Provide the (x, y) coordinate of the cell's center where the given text is located.  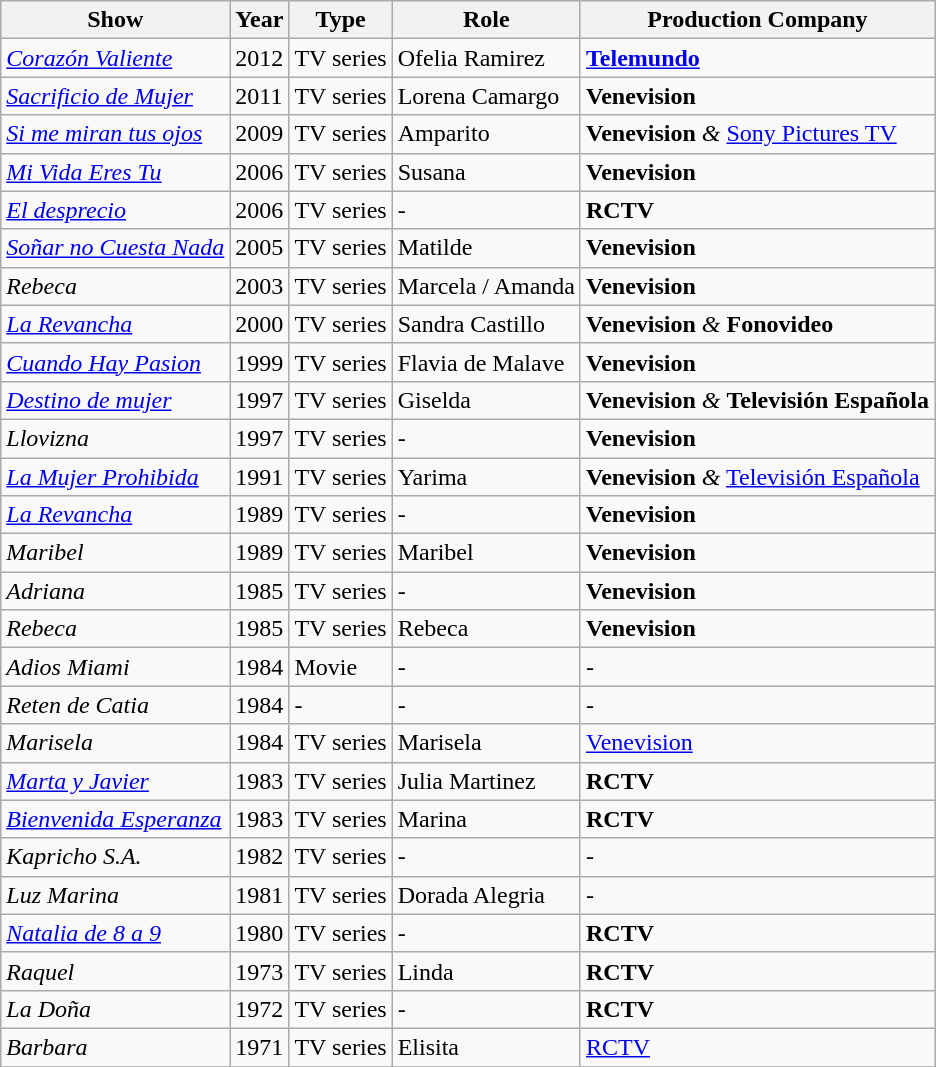
2000 (260, 324)
1982 (260, 857)
Giselda (486, 400)
Marina (486, 819)
1991 (260, 477)
1981 (260, 895)
Movie (340, 667)
Lorena Camargo (486, 96)
Kapricho S.A. (116, 857)
Luz Marina (116, 895)
1999 (260, 362)
Susana (486, 172)
1973 (260, 971)
Barbara (116, 1047)
Production Company (757, 20)
Sandra Castillo (486, 324)
Show (116, 20)
Amparito (486, 134)
Raquel (116, 971)
2011 (260, 96)
Adios Miami (116, 667)
Soñar no Cuesta Nada (116, 248)
Si me miran tus ojos (116, 134)
Sacrificio de Mujer (116, 96)
Marta y Javier (116, 781)
2012 (260, 58)
Mi Vida Eres Tu (116, 172)
La Mujer Prohibida (116, 477)
Marcela / Amanda (486, 286)
1972 (260, 1009)
Corazón Valiente (116, 58)
Venevision & Fonovideo (757, 324)
Matilde (486, 248)
Venevision & Sony Pictures TV (757, 134)
Destino de mujer (116, 400)
Flavia de Malave (486, 362)
Reten de Catia (116, 705)
Cuando Hay Pasion (116, 362)
Bienvenida Esperanza (116, 819)
1971 (260, 1047)
Julia Martinez (486, 781)
2005 (260, 248)
1980 (260, 933)
Natalia de 8 a 9 (116, 933)
Type (340, 20)
Telemundo (757, 58)
Yarima (486, 477)
Llovizna (116, 438)
Linda (486, 971)
La Doña (116, 1009)
El desprecio (116, 210)
Year (260, 20)
Role (486, 20)
2003 (260, 286)
Elisita (486, 1047)
Ofelia Ramirez (486, 58)
Dorada Alegria (486, 895)
Adriana (116, 591)
2009 (260, 134)
